Scan for the cell matching the given text and deliver its [X, Y] coordinate at center. 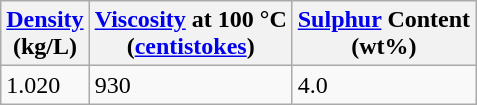
930 [190, 85]
4.0 [384, 85]
Viscosity at 100 °C(centistokes) [190, 34]
Density(kg/L) [45, 34]
Sulphur Content(wt%) [384, 34]
1.020 [45, 85]
